Provide the (X, Y) coordinate of the cell's center where the given text is located.  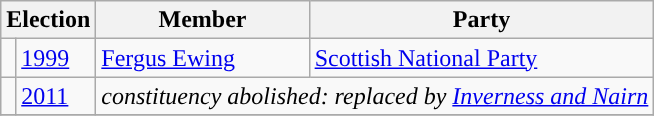
2011 (56, 96)
Party (482, 20)
Election (48, 20)
Fergus Ewing (202, 58)
Member (202, 20)
Scottish National Party (482, 58)
1999 (56, 58)
constituency abolished: replaced by Inverness and Nairn (375, 96)
